Extract the [X, Y] coordinate from the center of the cell holding the provided text.  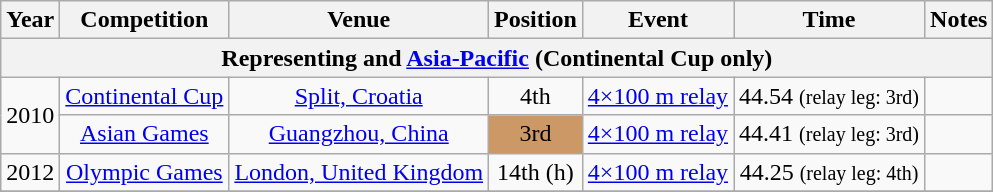
Asian Games [144, 134]
Venue [359, 20]
Split, Croatia [359, 96]
44.25 (relay leg: 4th) [830, 172]
Position [536, 20]
4th [536, 96]
Continental Cup [144, 96]
2010 [30, 115]
44.54 (relay leg: 3rd) [830, 96]
44.41 (relay leg: 3rd) [830, 134]
London, United Kingdom [359, 172]
14th (h) [536, 172]
Time [830, 20]
Notes [959, 20]
Olympic Games [144, 172]
Competition [144, 20]
3rd [536, 134]
2012 [30, 172]
Year [30, 20]
Representing and Asia-Pacific (Continental Cup only) [497, 58]
Guangzhou, China [359, 134]
Event [658, 20]
